Search for the cell housing the specified text and yield its [x, y] center coordinate. 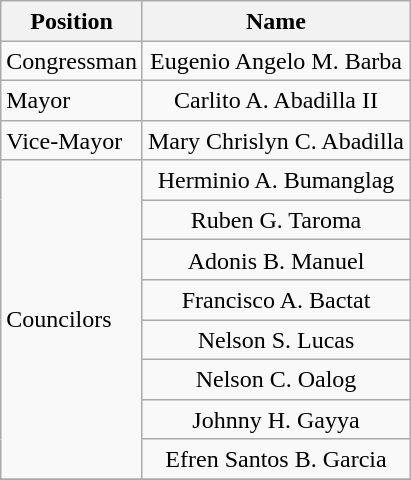
Ruben G. Taroma [276, 220]
Nelson C. Oalog [276, 379]
Mayor [72, 100]
Efren Santos B. Garcia [276, 459]
Francisco A. Bactat [276, 300]
Councilors [72, 320]
Adonis B. Manuel [276, 260]
Position [72, 21]
Johnny H. Gayya [276, 419]
Nelson S. Lucas [276, 340]
Carlito A. Abadilla II [276, 100]
Eugenio Angelo M. Barba [276, 61]
Congressman [72, 61]
Vice-Mayor [72, 140]
Herminio A. Bumanglag [276, 180]
Mary Chrislyn C. Abadilla [276, 140]
Name [276, 21]
